Locate the cell with the specified text and output its [X, Y] center coordinate. 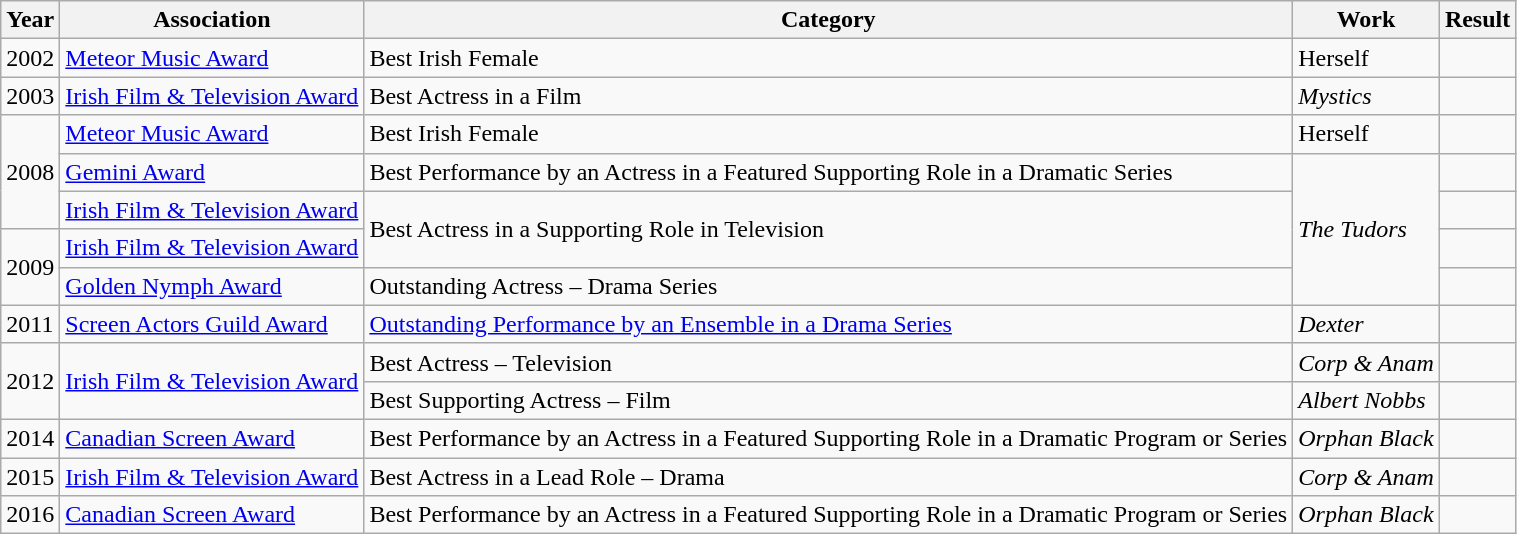
Best Supporting Actress – Film [828, 400]
Dexter [1366, 324]
2011 [30, 324]
2003 [30, 96]
2016 [30, 515]
2014 [30, 438]
2008 [30, 172]
2009 [30, 267]
2015 [30, 477]
The Tudors [1366, 229]
Best Actress – Television [828, 362]
Year [30, 20]
Outstanding Actress – Drama Series [828, 286]
Screen Actors Guild Award [212, 324]
Albert Nobbs [1366, 400]
Golden Nymph Award [212, 286]
Best Performance by an Actress in a Featured Supporting Role in a Dramatic Series [828, 172]
Result [1477, 20]
Best Actress in a Lead Role – Drama [828, 477]
Best Actress in a Supporting Role in Television [828, 229]
Mystics [1366, 96]
2002 [30, 58]
2012 [30, 381]
Best Actress in a Film [828, 96]
Work [1366, 20]
Association [212, 20]
Category [828, 20]
Gemini Award [212, 172]
Outstanding Performance by an Ensemble in a Drama Series [828, 324]
